Detect which cell encompasses the target text, then output its (x, y) center coordinate. 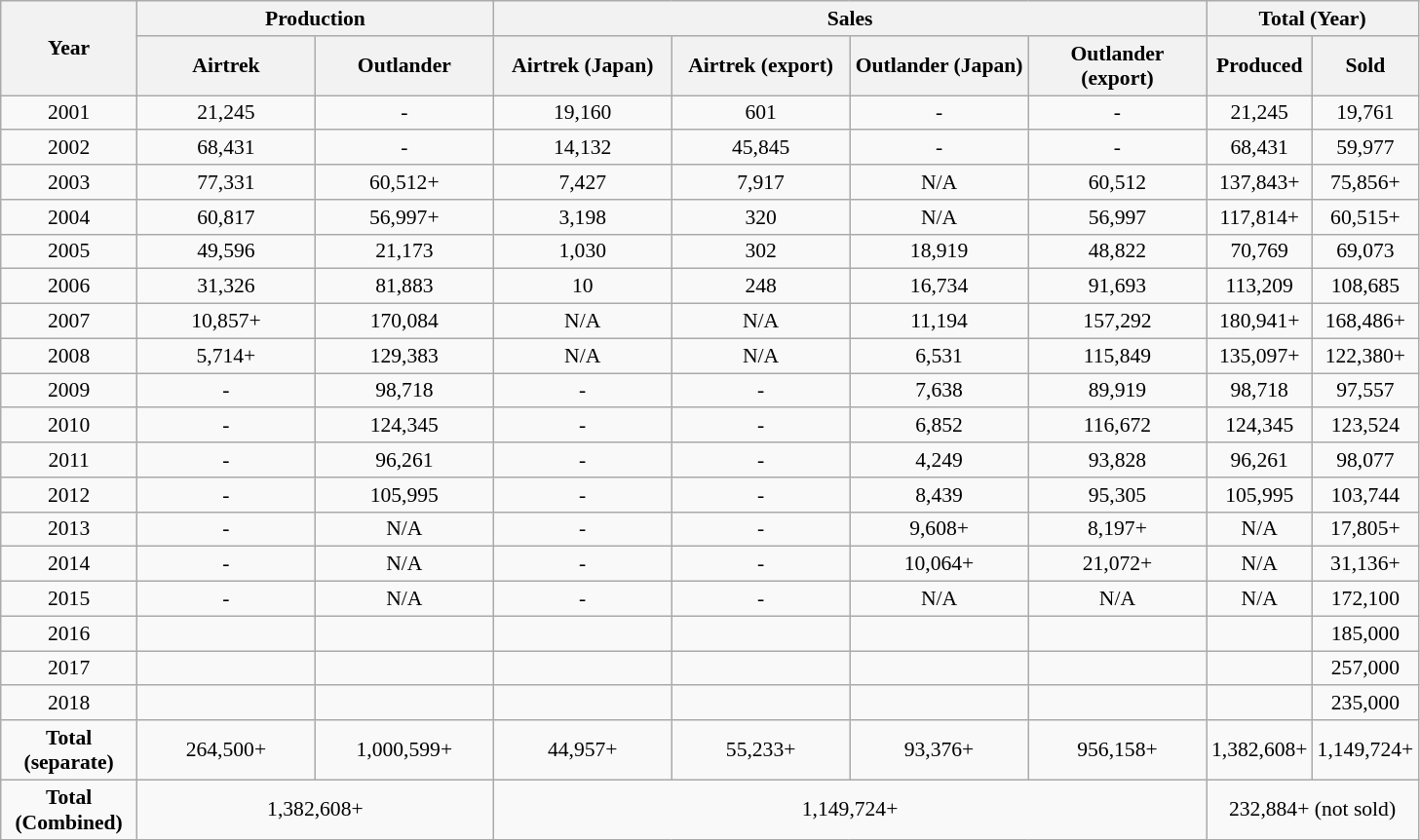
69,073 (1366, 251)
115,849 (1117, 356)
59,977 (1366, 148)
44,957+ (583, 750)
10 (583, 286)
170,084 (403, 322)
129,383 (403, 356)
7,427 (583, 182)
2006 (69, 286)
11,194 (940, 322)
55,233+ (760, 750)
21,072+ (1117, 564)
2003 (69, 182)
89,919 (1117, 391)
122,380+ (1366, 356)
Outlander (403, 66)
Total (Year) (1312, 19)
302 (760, 251)
123,524 (1366, 426)
49,596 (226, 251)
56,997+ (403, 217)
Year (69, 49)
91,693 (1117, 286)
56,997 (1117, 217)
601 (760, 113)
257,000 (1366, 668)
Outlander (export) (1117, 66)
60,512+ (403, 182)
185,000 (1366, 633)
248 (760, 286)
2018 (69, 704)
103,744 (1366, 495)
2013 (69, 529)
108,685 (1366, 286)
75,856+ (1366, 182)
97,557 (1366, 391)
19,160 (583, 113)
180,941+ (1259, 322)
116,672 (1117, 426)
117,814+ (1259, 217)
31,326 (226, 286)
2002 (69, 148)
320 (760, 217)
232,884+ (not sold) (1312, 809)
18,919 (940, 251)
Airtrek (Japan) (583, 66)
17,805+ (1366, 529)
956,158+ (1117, 750)
8,197+ (1117, 529)
95,305 (1117, 495)
60,515+ (1366, 217)
264,500+ (226, 750)
137,843+ (1259, 182)
21,173 (403, 251)
19,761 (1366, 113)
Produced (1259, 66)
9,608+ (940, 529)
7,917 (760, 182)
168,486+ (1366, 322)
5,714+ (226, 356)
113,209 (1259, 286)
60,512 (1117, 182)
98,077 (1366, 460)
6,531 (940, 356)
10,064+ (940, 564)
81,883 (403, 286)
Airtrek (226, 66)
2015 (69, 599)
8,439 (940, 495)
2009 (69, 391)
10,857+ (226, 322)
157,292 (1117, 322)
2008 (69, 356)
Sales (850, 19)
3,198 (583, 217)
7,638 (940, 391)
2011 (69, 460)
2010 (69, 426)
Total (Combined) (69, 809)
2014 (69, 564)
93,376+ (940, 750)
1,000,599+ (403, 750)
Production (315, 19)
Outlander (Japan) (940, 66)
93,828 (1117, 460)
Sold (1366, 66)
2004 (69, 217)
2017 (69, 668)
6,852 (940, 426)
135,097+ (1259, 356)
77,331 (226, 182)
16,734 (940, 286)
4,249 (940, 460)
31,136+ (1366, 564)
172,100 (1366, 599)
48,822 (1117, 251)
Total (separate) (69, 750)
235,000 (1366, 704)
2012 (69, 495)
2016 (69, 633)
2007 (69, 322)
14,132 (583, 148)
2001 (69, 113)
1,030 (583, 251)
Airtrek (export) (760, 66)
45,845 (760, 148)
70,769 (1259, 251)
60,817 (226, 217)
2005 (69, 251)
